Pinpoint the cell where the given text exists, returning its [X, Y] midpoint coordinate. 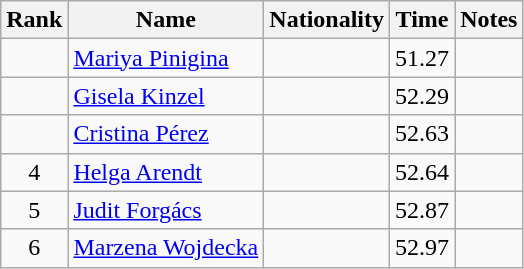
Cristina Pérez [166, 134]
Judit Forgács [166, 210]
Rank [34, 20]
52.87 [422, 210]
51.27 [422, 58]
Gisela Kinzel [166, 96]
Mariya Pinigina [166, 58]
Nationality [327, 20]
Notes [489, 20]
Name [166, 20]
Marzena Wojdecka [166, 248]
52.63 [422, 134]
Helga Arendt [166, 172]
5 [34, 210]
4 [34, 172]
52.97 [422, 248]
6 [34, 248]
52.29 [422, 96]
Time [422, 20]
52.64 [422, 172]
